Output the [X, Y] coordinate of the center of the cell containing the given text.  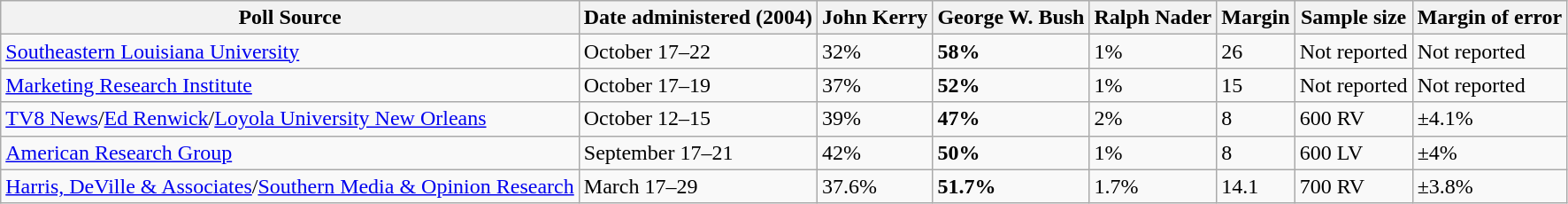
39% [875, 119]
42% [875, 153]
15 [1256, 85]
Ralph Nader [1153, 18]
Marketing Research Institute [290, 85]
TV8 News/Ed Renwick/Loyola University New Orleans [290, 119]
October 17–19 [697, 85]
47% [1011, 119]
±4.1% [1490, 119]
Date administered (2004) [697, 18]
Sample size [1354, 18]
March 17–29 [697, 186]
September 17–21 [697, 153]
37.6% [875, 186]
±4% [1490, 153]
2% [1153, 119]
14.1 [1256, 186]
Margin of error [1490, 18]
52% [1011, 85]
50% [1011, 153]
American Research Group [290, 153]
Southeastern Louisiana University [290, 51]
John Kerry [875, 18]
37% [875, 85]
700 RV [1354, 186]
±3.8% [1490, 186]
600 RV [1354, 119]
Margin [1256, 18]
26 [1256, 51]
October 17–22 [697, 51]
32% [875, 51]
600 LV [1354, 153]
George W. Bush [1011, 18]
58% [1011, 51]
1.7% [1153, 186]
October 12–15 [697, 119]
51.7% [1011, 186]
Poll Source [290, 18]
Harris, DeVille & Associates/Southern Media & Opinion Research [290, 186]
